Provide the [x, y] coordinate of the cell's center where the given text is located.  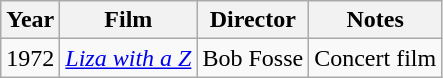
Bob Fosse [253, 58]
Notes [376, 20]
Year [30, 20]
1972 [30, 58]
Director [253, 20]
Film [128, 20]
Concert film [376, 58]
Liza with a Z [128, 58]
